Return (x, y) of the center of cell containing provided text 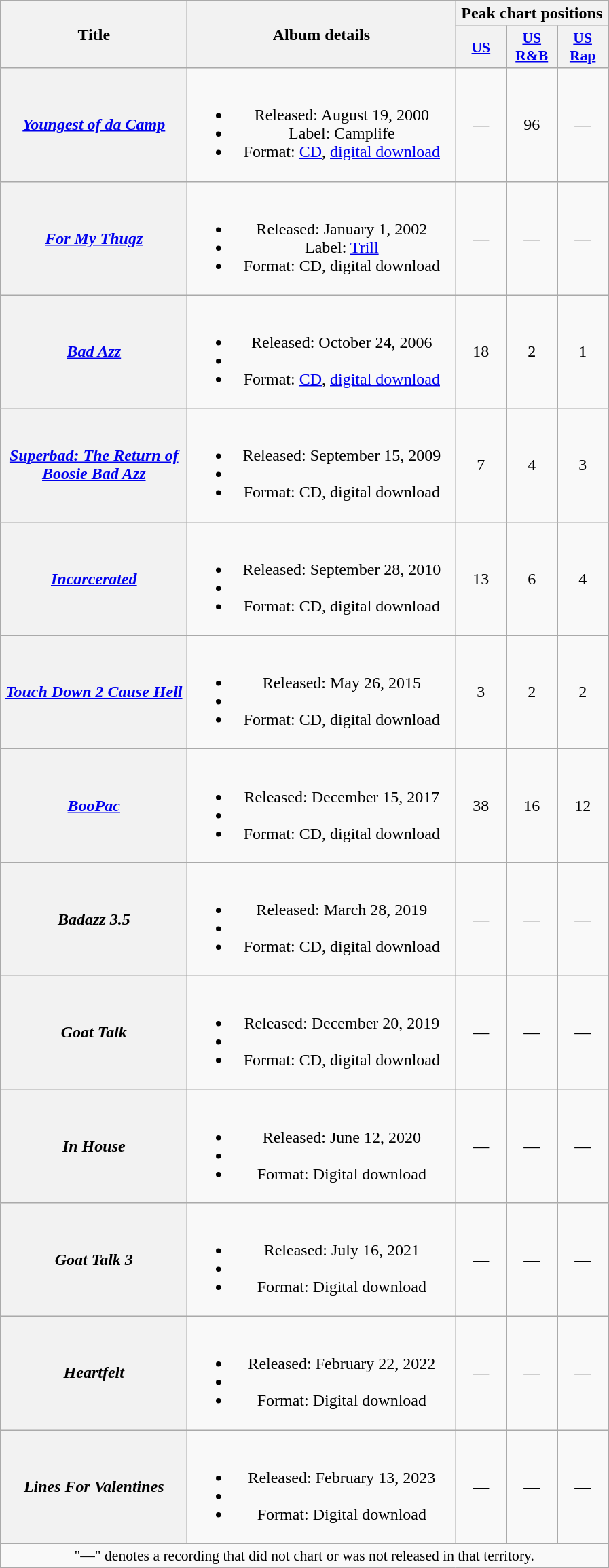
7 (481, 465)
"—" denotes a recording that did not chart or was not released in that territory. (304, 1556)
Goat Talk (94, 1033)
Title (94, 34)
Released: December 20, 2019Format: CD, digital download (322, 1033)
Released: February 13, 2023Format: Digital download (322, 1486)
Released: September 28, 2010Format: CD, digital download (322, 579)
For My Thugz (94, 238)
In House (94, 1147)
Released: September 15, 2009Format: CD, digital download (322, 465)
Released: May 26, 2015Format: CD, digital download (322, 692)
Heartfelt (94, 1374)
Peak chart positions (532, 14)
Released: January 1, 2002Label: TrillFormat: CD, digital download (322, 238)
Touch Down 2 Cause Hell (94, 692)
Lines For Valentines (94, 1486)
12 (583, 806)
Released: February 22, 2022Format: Digital download (322, 1374)
Released: December 15, 2017Format: CD, digital download (322, 806)
38 (481, 806)
Released: March 28, 2019Format: CD, digital download (322, 919)
Bad Azz (94, 352)
13 (481, 579)
BooPac (94, 806)
Badazz 3.5 (94, 919)
Released: July 16, 2021Format: Digital download (322, 1260)
Youngest of da Camp (94, 125)
6 (532, 579)
Released: June 12, 2020Format: Digital download (322, 1147)
Album details (322, 34)
Goat Talk 3 (94, 1260)
16 (532, 806)
96 (532, 125)
1 (583, 352)
USR&B (532, 48)
Superbad: The Return of Boosie Bad Azz (94, 465)
Released: October 24, 2006Format: CD, digital download (322, 352)
Released: August 19, 2000Label: CamplifeFormat: CD, digital download (322, 125)
18 (481, 352)
USRap (583, 48)
US (481, 48)
Incarcerated (94, 579)
